Provide the (X, Y) coordinate of the cell's center where the given text is located.  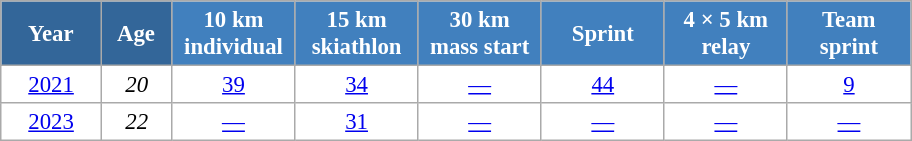
4 × 5 km relay (726, 34)
Year (52, 34)
34 (356, 85)
39 (234, 85)
10 km individual (234, 34)
44 (602, 85)
Sprint (602, 34)
9 (848, 85)
20 (136, 85)
31 (356, 122)
15 km skiathlon (356, 34)
Team sprint (848, 34)
2023 (52, 122)
2021 (52, 85)
22 (136, 122)
30 km mass start (480, 34)
Age (136, 34)
